Return the [X, Y] coordinate for the center point of the cell that contains the specified text.  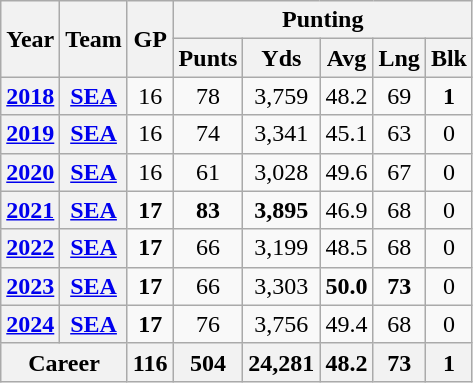
Punting [322, 20]
45.1 [346, 134]
Career [64, 362]
2021 [30, 210]
3,199 [282, 248]
Punts [208, 58]
74 [208, 134]
2022 [30, 248]
48.5 [346, 248]
3,756 [282, 324]
50.0 [346, 286]
3,341 [282, 134]
Avg [346, 58]
76 [208, 324]
24,281 [282, 362]
Year [30, 39]
83 [208, 210]
3,028 [282, 172]
Lng [399, 58]
3,303 [282, 286]
3,759 [282, 96]
67 [399, 172]
Yds [282, 58]
504 [208, 362]
78 [208, 96]
3,895 [282, 210]
2023 [30, 286]
2019 [30, 134]
69 [399, 96]
Team [94, 39]
49.4 [346, 324]
63 [399, 134]
Blk [448, 58]
116 [150, 362]
2020 [30, 172]
61 [208, 172]
49.6 [346, 172]
46.9 [346, 210]
2018 [30, 96]
2024 [30, 324]
GP [150, 39]
